Determine the (X, Y) coordinate at the center of the cell enclosing the given text.  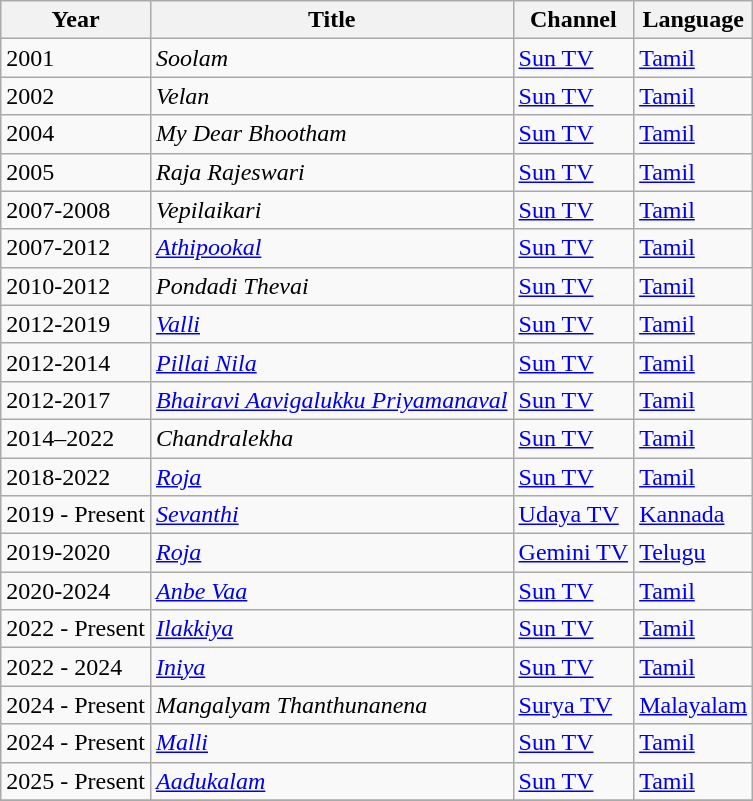
Malayalam (694, 705)
2012-2014 (76, 362)
2002 (76, 96)
Soolam (332, 58)
Language (694, 20)
Surya TV (574, 705)
2005 (76, 172)
Ilakkiya (332, 629)
Vepilaikari (332, 210)
Year (76, 20)
Kannada (694, 515)
Anbe Vaa (332, 591)
2004 (76, 134)
Malli (332, 743)
Pillai Nila (332, 362)
Chandralekha (332, 438)
2018-2022 (76, 477)
Velan (332, 96)
2022 - 2024 (76, 667)
Bhairavi Aavigalukku Priyamanaval (332, 400)
Raja Rajeswari (332, 172)
Pondadi Thevai (332, 286)
2025 - Present (76, 781)
Aadukalam (332, 781)
2019 - Present (76, 515)
2010-2012 (76, 286)
2014–2022 (76, 438)
Valli (332, 324)
2001 (76, 58)
2007-2012 (76, 248)
2022 - Present (76, 629)
Sevanthi (332, 515)
Iniya (332, 667)
Title (332, 20)
Mangalyam Thanthunanena (332, 705)
My Dear Bhootham (332, 134)
Gemini TV (574, 553)
Channel (574, 20)
Athipookal (332, 248)
2019-2020 (76, 553)
Telugu (694, 553)
2012-2017 (76, 400)
2007-2008 (76, 210)
Udaya TV (574, 515)
2012-2019 (76, 324)
2020-2024 (76, 591)
